Return the [X, Y] coordinate for the center point of the cell that contains the specified text.  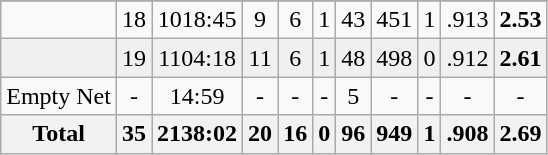
498 [394, 58]
16 [296, 134]
35 [134, 134]
Empty Net [59, 96]
.912 [468, 58]
19 [134, 58]
18 [134, 20]
.908 [468, 134]
96 [354, 134]
2.53 [520, 20]
48 [354, 58]
1018:45 [198, 20]
14:59 [198, 96]
Total [59, 134]
.913 [468, 20]
20 [260, 134]
2.69 [520, 134]
9 [260, 20]
43 [354, 20]
2.61 [520, 58]
2138:02 [198, 134]
5 [354, 96]
949 [394, 134]
451 [394, 20]
11 [260, 58]
1104:18 [198, 58]
